Extract the (x, y) coordinate from the center of the cell holding the provided text.  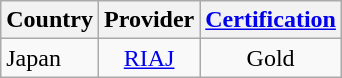
Provider (148, 20)
Japan (50, 58)
Country (50, 20)
Certification (271, 20)
Gold (271, 58)
RIAJ (148, 58)
